Return (X, Y) of the center of cell containing provided text 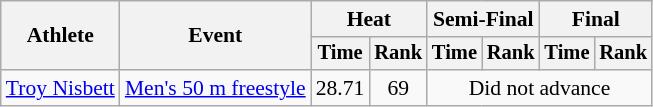
Semi-Final (483, 19)
Event (216, 36)
Athlete (60, 36)
Heat (369, 19)
Final (596, 19)
Troy Nisbett (60, 88)
Did not advance (540, 88)
Men's 50 m freestyle (216, 88)
28.71 (340, 88)
69 (398, 88)
